For the text-containing cell, return its midpoint in (x, y) coordinate format. 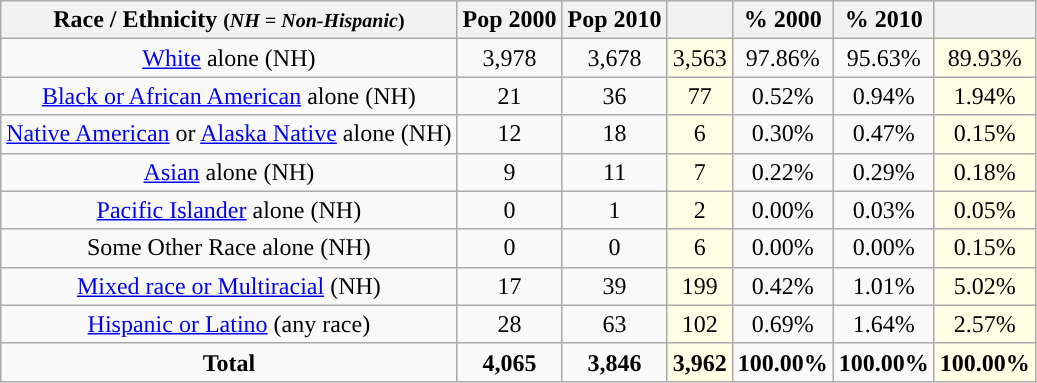
0.94% (884, 96)
77 (700, 96)
0.52% (782, 96)
Some Other Race alone (NH) (229, 248)
0.69% (782, 324)
63 (614, 324)
97.86% (782, 58)
Native American or Alaska Native alone (NH) (229, 134)
3,978 (510, 58)
12 (510, 134)
1.01% (884, 286)
0.42% (782, 286)
5.02% (984, 286)
7 (700, 172)
3,563 (700, 58)
28 (510, 324)
21 (510, 96)
3,962 (700, 362)
Asian alone (NH) (229, 172)
1.64% (884, 324)
2.57% (984, 324)
White alone (NH) (229, 58)
Pop 2010 (614, 20)
0.47% (884, 134)
39 (614, 286)
Pacific Islander alone (NH) (229, 210)
Race / Ethnicity (NH = Non-Hispanic) (229, 20)
Pop 2000 (510, 20)
1 (614, 210)
Hispanic or Latino (any race) (229, 324)
36 (614, 96)
3,846 (614, 362)
1.94% (984, 96)
102 (700, 324)
Black or African American alone (NH) (229, 96)
0.03% (884, 210)
2 (700, 210)
4,065 (510, 362)
0.18% (984, 172)
0.29% (884, 172)
3,678 (614, 58)
% 2000 (782, 20)
0.05% (984, 210)
199 (700, 286)
Total (229, 362)
95.63% (884, 58)
% 2010 (884, 20)
0.22% (782, 172)
89.93% (984, 58)
0.30% (782, 134)
17 (510, 286)
Mixed race or Multiracial (NH) (229, 286)
9 (510, 172)
11 (614, 172)
18 (614, 134)
